Find where the given text appears and provide that cell's center as (x, y) coordinate. 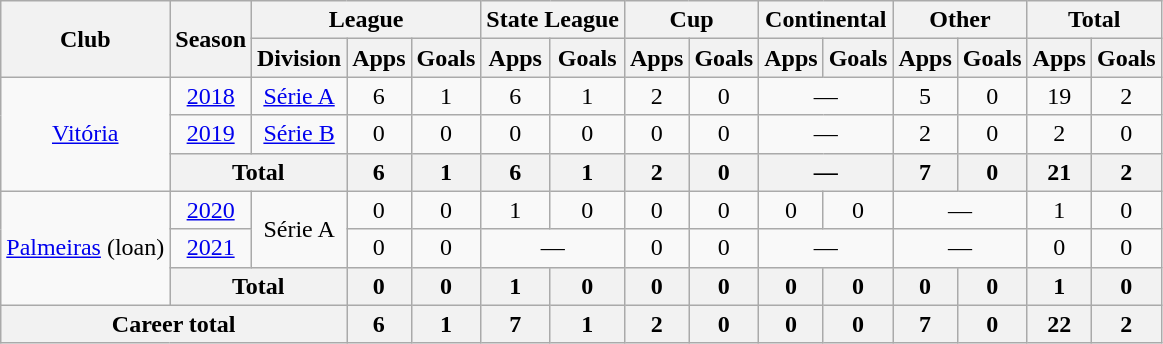
2020 (211, 210)
22 (1059, 324)
Career total (174, 324)
19 (1059, 96)
Continental (826, 20)
State League (553, 20)
21 (1059, 172)
2018 (211, 96)
Other (960, 20)
2021 (211, 248)
Club (86, 39)
Palmeiras (loan) (86, 248)
2019 (211, 134)
Division (300, 58)
Cup (691, 20)
Série B (300, 134)
Vitória (86, 134)
5 (925, 96)
Season (211, 39)
League (366, 20)
